Determine the [x, y] coordinate at the center of the cell enclosing the given text.  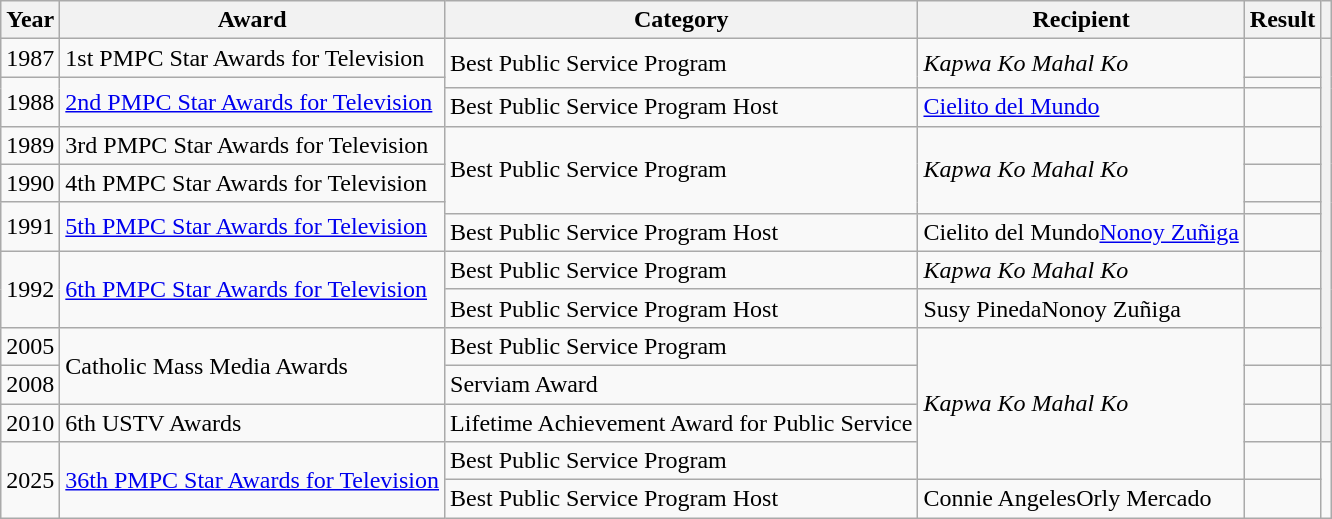
3rd PMPC Star Awards for Television [252, 145]
2005 [30, 346]
Lifetime Achievement Award for Public Service [682, 423]
Result [1282, 20]
Cielito del Mundo [1081, 107]
2025 [30, 480]
Connie AngelesOrly Mercado [1081, 499]
36th PMPC Star Awards for Television [252, 480]
5th PMPC Star Awards for Television [252, 226]
Susy PinedaNonoy Zuñiga [1081, 308]
Cielito del MundoNonoy Zuñiga [1081, 232]
Year [30, 20]
1992 [30, 289]
Serviam Award [682, 384]
1991 [30, 226]
Recipient [1081, 20]
Category [682, 20]
1988 [30, 102]
Catholic Mass Media Awards [252, 365]
Award [252, 20]
2008 [30, 384]
6th PMPC Star Awards for Television [252, 289]
2010 [30, 423]
4th PMPC Star Awards for Television [252, 183]
1989 [30, 145]
6th USTV Awards [252, 423]
2nd PMPC Star Awards for Television [252, 102]
1990 [30, 183]
1987 [30, 58]
1st PMPC Star Awards for Television [252, 58]
